Find where the given text appears and provide that cell's center as [X, Y] coordinate. 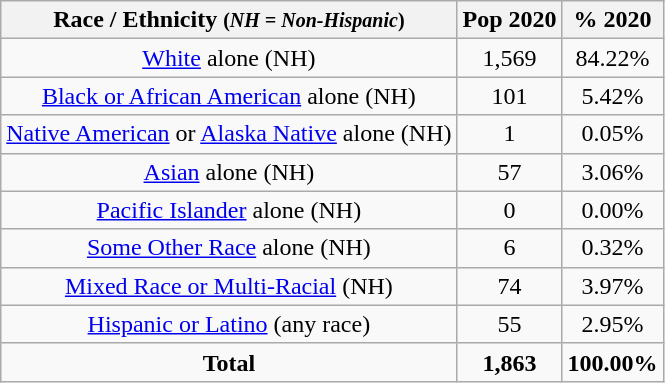
Hispanic or Latino (any race) [229, 324]
84.22% [612, 58]
5.42% [612, 96]
% 2020 [612, 20]
Pop 2020 [510, 20]
Asian alone (NH) [229, 172]
100.00% [612, 362]
1,569 [510, 58]
0 [510, 210]
Black or African American alone (NH) [229, 96]
1 [510, 134]
Pacific Islander alone (NH) [229, 210]
101 [510, 96]
0.32% [612, 248]
Native American or Alaska Native alone (NH) [229, 134]
0.05% [612, 134]
2.95% [612, 324]
1,863 [510, 362]
3.97% [612, 286]
White alone (NH) [229, 58]
57 [510, 172]
74 [510, 286]
55 [510, 324]
0.00% [612, 210]
Some Other Race alone (NH) [229, 248]
Mixed Race or Multi-Racial (NH) [229, 286]
3.06% [612, 172]
6 [510, 248]
Race / Ethnicity (NH = Non-Hispanic) [229, 20]
Total [229, 362]
